Output the [x, y] coordinate of the center of the cell containing the given text.  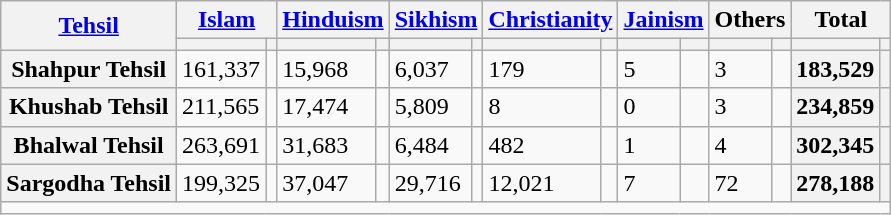
15,968 [326, 69]
5,809 [430, 107]
482 [542, 145]
Total [841, 20]
161,337 [222, 69]
7 [649, 183]
6,484 [430, 145]
4 [740, 145]
179 [542, 69]
5 [649, 69]
263,691 [222, 145]
31,683 [326, 145]
278,188 [836, 183]
Sargodha Tehsil [89, 183]
Hinduism [333, 20]
72 [740, 183]
8 [542, 107]
Others [750, 20]
1 [649, 145]
234,859 [836, 107]
302,345 [836, 145]
Sikhism [436, 20]
199,325 [222, 183]
Islam [227, 20]
Khushab Tehsil [89, 107]
Christianity [550, 20]
12,021 [542, 183]
37,047 [326, 183]
Jainism [664, 20]
Tehsil [89, 26]
6,037 [430, 69]
183,529 [836, 69]
211,565 [222, 107]
29,716 [430, 183]
Bhalwal Tehsil [89, 145]
0 [649, 107]
17,474 [326, 107]
Shahpur Tehsil [89, 69]
